Determine the [x, y] coordinate at the center of the cell enclosing the given text.  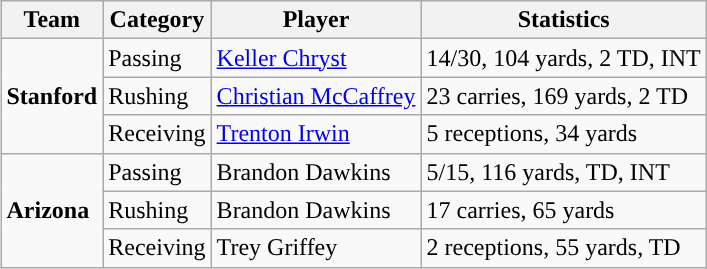
Stanford [52, 96]
Trey Griffey [316, 248]
Team [52, 20]
5/15, 116 yards, TD, INT [564, 172]
Christian McCaffrey [316, 96]
Trenton Irwin [316, 134]
14/30, 104 yards, 2 TD, INT [564, 58]
Keller Chryst [316, 58]
2 receptions, 55 yards, TD [564, 248]
Statistics [564, 20]
Player [316, 20]
Category [157, 20]
5 receptions, 34 yards [564, 134]
Arizona [52, 210]
23 carries, 169 yards, 2 TD [564, 96]
17 carries, 65 yards [564, 210]
